Extract the [X, Y] coordinate from the center of the cell holding the provided text.  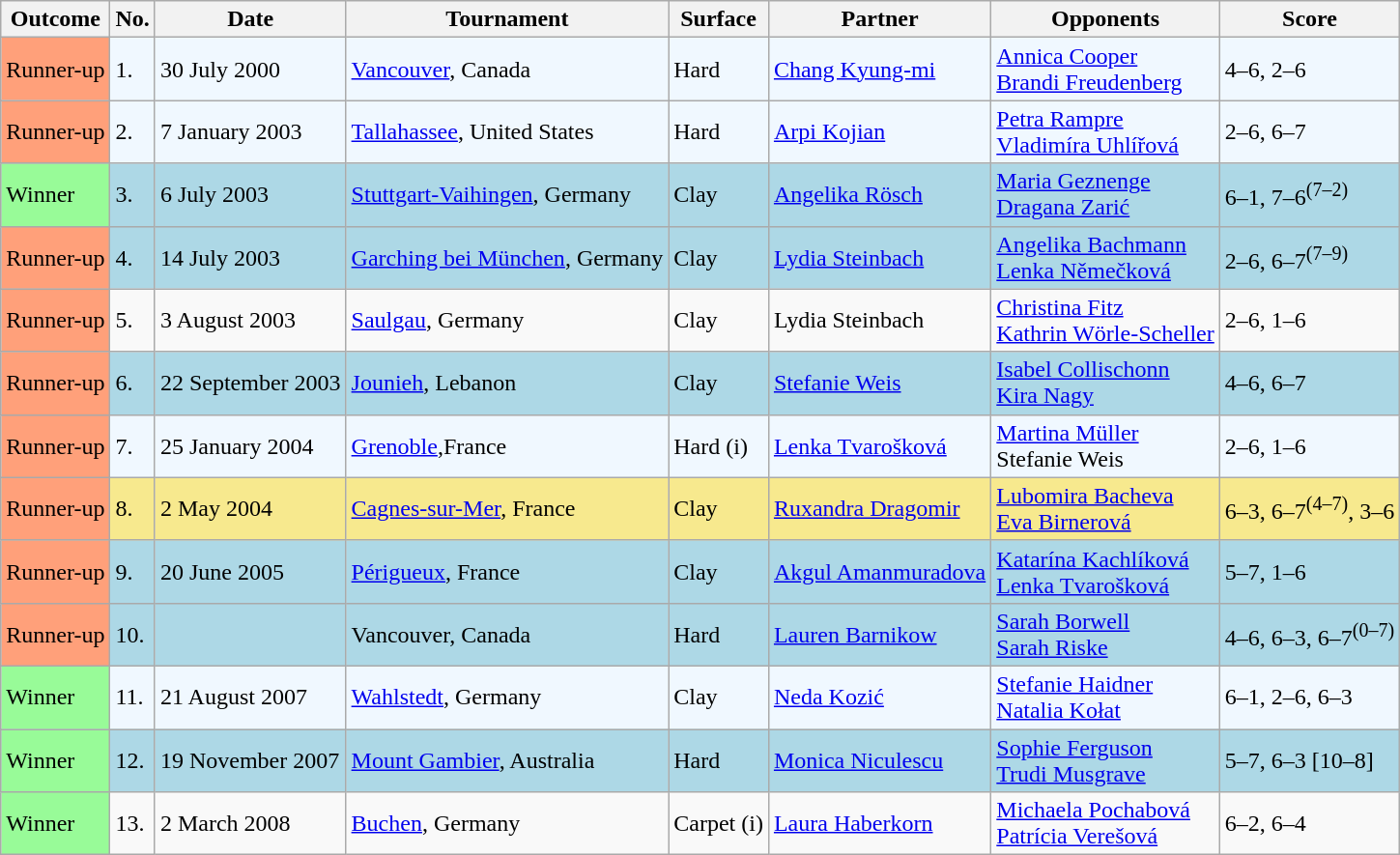
Sarah Borwell Sarah Riske [1105, 634]
5. [132, 321]
12. [132, 759]
Carpet (i) [719, 823]
6. [132, 383]
8. [132, 508]
Angelika Bachmann Lenka Němečková [1105, 257]
Lenka Tvarošková [879, 446]
Chang Kyung-mi [879, 70]
25 January 2004 [250, 446]
7 January 2003 [250, 131]
Jounieh, Lebanon [507, 383]
Hard (i) [719, 446]
Lauren Barnikow [879, 634]
2. [132, 131]
9. [132, 572]
Stefanie Weis [879, 383]
5–7, 6–3 [10–8] [1309, 759]
6–1, 7–6(7–2) [1309, 195]
Angelika Rösch [879, 195]
Lubomira Bacheva Eva Birnerová [1105, 508]
4–6, 6–7 [1309, 383]
20 June 2005 [250, 572]
21 August 2007 [250, 698]
Annica Cooper Brandi Freudenberg [1105, 70]
2–6, 6–7 [1309, 131]
Michaela Pochabová Patrícia Verešová [1105, 823]
6–3, 6–7(4–7), 3–6 [1309, 508]
4–6, 6–3, 6–7(0–7) [1309, 634]
19 November 2007 [250, 759]
10. [132, 634]
Surface [719, 19]
Grenoble,France [507, 446]
Buchen, Germany [507, 823]
13. [132, 823]
4–6, 2–6 [1309, 70]
6 July 2003 [250, 195]
Opponents [1105, 19]
Maria Geznenge Dragana Zarić [1105, 195]
Petra Rampre Vladimíra Uhlířová [1105, 131]
Date [250, 19]
Monica Niculescu [879, 759]
Katarína Kachlíková Lenka Tvarošková [1105, 572]
Tournament [507, 19]
Cagnes-sur-Mer, France [507, 508]
Martina Müller Stefanie Weis [1105, 446]
11. [132, 698]
Akgul Amanmuradova [879, 572]
5–7, 1–6 [1309, 572]
Stuttgart-Vaihingen, Germany [507, 195]
Isabel Collischonn Kira Nagy [1105, 383]
14 July 2003 [250, 257]
Partner [879, 19]
Stefanie Haidner Natalia Kołat [1105, 698]
22 September 2003 [250, 383]
Saulgau, Germany [507, 321]
4. [132, 257]
No. [132, 19]
30 July 2000 [250, 70]
Score [1309, 19]
Mount Gambier, Australia [507, 759]
7. [132, 446]
Ruxandra Dragomir [879, 508]
Neda Kozić [879, 698]
Périgueux, France [507, 572]
1. [132, 70]
2 March 2008 [250, 823]
Tallahassee, United States [507, 131]
2 May 2004 [250, 508]
3 August 2003 [250, 321]
6–1, 2–6, 6–3 [1309, 698]
Wahlstedt, Germany [507, 698]
6–2, 6–4 [1309, 823]
Christina Fitz Kathrin Wörle-Scheller [1105, 321]
Garching bei München, Germany [507, 257]
2–6, 6–7(7–9) [1309, 257]
Laura Haberkorn [879, 823]
Sophie Ferguson Trudi Musgrave [1105, 759]
3. [132, 195]
Outcome [56, 19]
Arpi Kojian [879, 131]
